Capture the cell that displays the provided text and extract its [X, Y] central coordinate. 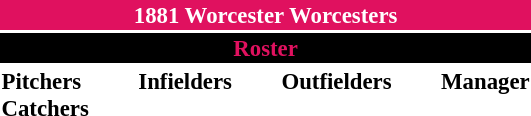
1881 Worcester Worcesters [266, 15]
Roster [266, 48]
